Pinpoint the cell where the given text exists, returning its (x, y) midpoint coordinate. 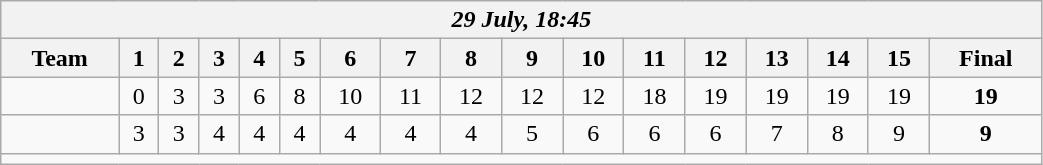
Final (986, 58)
18 (654, 96)
14 (838, 58)
Team (60, 58)
15 (898, 58)
2 (179, 58)
13 (776, 58)
29 July, 18:45 (522, 20)
0 (139, 96)
1 (139, 58)
